Return (x, y) of the center of cell containing provided text 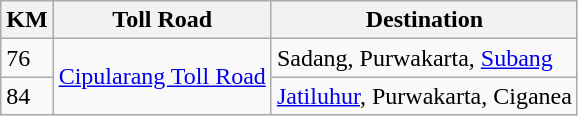
76 (27, 58)
Toll Road (162, 20)
Jatiluhur, Purwakarta, Ciganea (424, 96)
Destination (424, 20)
Sadang, Purwakarta, Subang (424, 58)
KM (27, 20)
Cipularang Toll Road (162, 77)
84 (27, 96)
